Identify which cell holds the provided text, then report its [x, y] central coordinate. 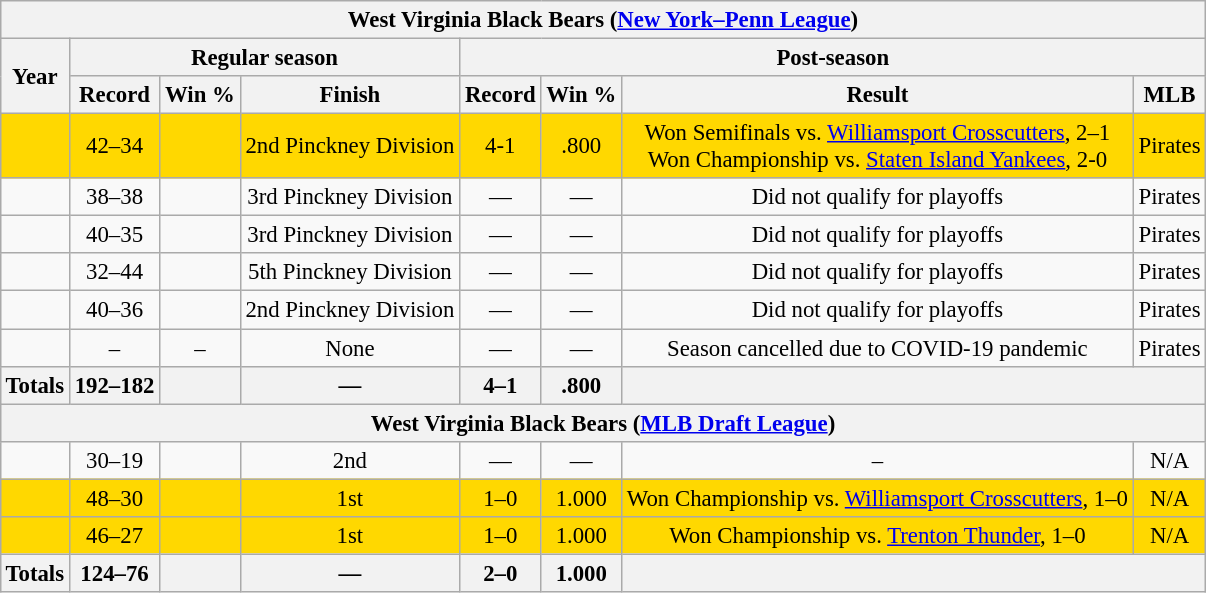
None [350, 348]
Finish [350, 95]
4–1 [500, 385]
32–44 [114, 273]
192–182 [114, 385]
4-1 [500, 146]
Won Championship vs. Williamsport Crosscutters, 1–0 [877, 498]
42–34 [114, 146]
Year [34, 76]
Regular season [264, 58]
Post-season [833, 58]
Season cancelled due to COVID-19 pandemic [877, 348]
48–30 [114, 498]
40–35 [114, 235]
38–38 [114, 197]
124–76 [114, 573]
Result [877, 95]
MLB [1170, 95]
Won Semifinals vs. Williamsport Crosscutters, 2–1 Won Championship vs. Staten Island Yankees, 2-0 [877, 146]
Won Championship vs. Trenton Thunder, 1–0 [877, 536]
40–36 [114, 310]
2–0 [500, 573]
2nd [350, 460]
30–19 [114, 460]
46–27 [114, 536]
5th Pinckney Division [350, 273]
West Virginia Black Bears (MLB Draft League) [603, 423]
West Virginia Black Bears (New York–Penn League) [603, 20]
